Search for the cell housing the specified text and yield its [x, y] center coordinate. 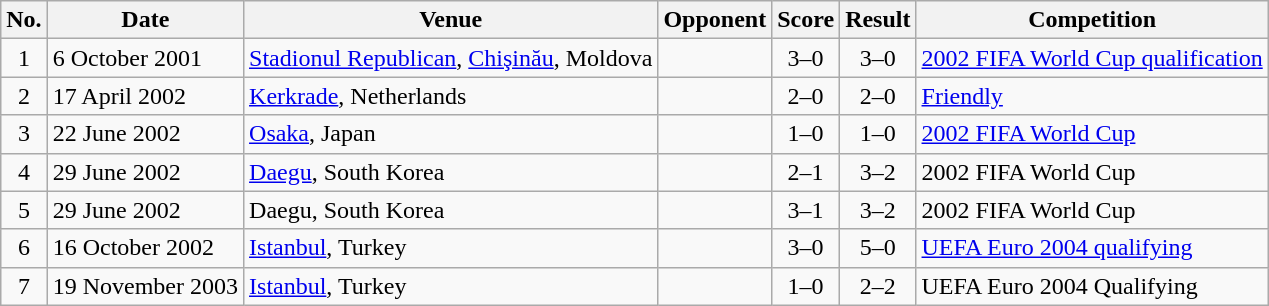
Date [145, 20]
5 [24, 210]
No. [24, 20]
UEFA Euro 2004 Qualifying [1092, 286]
6 [24, 248]
2–2 [878, 286]
3–1 [806, 210]
6 October 2001 [145, 58]
Result [878, 20]
22 June 2002 [145, 134]
Competition [1092, 20]
3 [24, 134]
Osaka, Japan [451, 134]
Score [806, 20]
Kerkrade, Netherlands [451, 96]
4 [24, 172]
2–1 [806, 172]
Opponent [715, 20]
2002 FIFA World Cup qualification [1092, 58]
17 April 2002 [145, 96]
7 [24, 286]
Friendly [1092, 96]
Stadionul Republican, Chişinău, Moldova [451, 58]
1 [24, 58]
19 November 2003 [145, 286]
2 [24, 96]
5–0 [878, 248]
Venue [451, 20]
UEFA Euro 2004 qualifying [1092, 248]
16 October 2002 [145, 248]
